Extract the [X, Y] coordinate from the center of the cell holding the provided text.  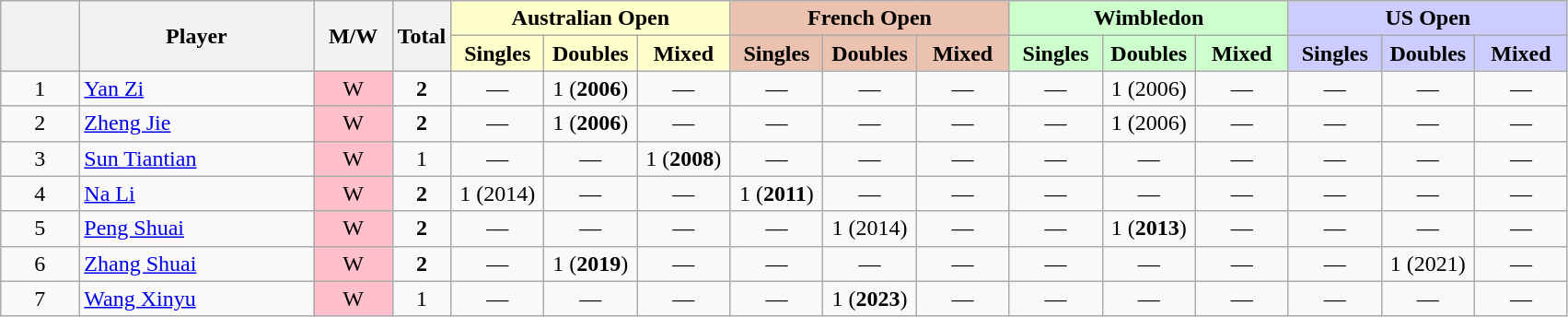
6 [41, 264]
1 (2021) [1427, 264]
Na Li [197, 194]
7 [41, 299]
Yan Zi [197, 88]
1 (2013) [1149, 229]
5 [41, 229]
1 (2019) [591, 264]
Wimbledon [1149, 18]
1 (2008) [683, 158]
Peng Shuai [197, 229]
Total [422, 36]
4 [41, 194]
Zhang Shuai [197, 264]
Player [197, 36]
US Open [1427, 18]
Zheng Jie [197, 123]
Australian Open [591, 18]
Wang Xinyu [197, 299]
3 [41, 158]
1 (2023) [869, 299]
1 (2011) [777, 194]
M/W [354, 36]
French Open [869, 18]
Sun Tiantian [197, 158]
